Search for the cell housing the specified text and yield its [x, y] center coordinate. 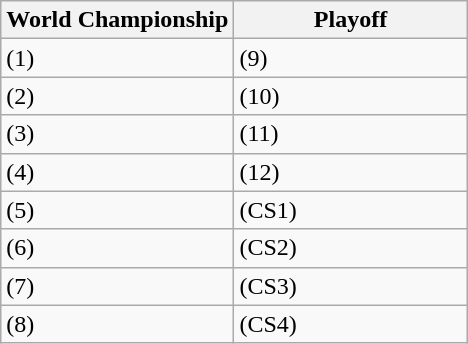
World Championship [118, 20]
(9) [350, 58]
(11) [350, 134]
(7) [118, 286]
(CS4) [350, 324]
(12) [350, 172]
(8) [118, 324]
(1) [118, 58]
(4) [118, 172]
(CS1) [350, 210]
(10) [350, 96]
(CS2) [350, 248]
(6) [118, 248]
(CS3) [350, 286]
(3) [118, 134]
Playoff [350, 20]
(2) [118, 96]
(5) [118, 210]
